Pinpoint the cell where the given text exists, returning its [X, Y] midpoint coordinate. 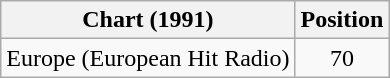
Position [342, 20]
Europe (European Hit Radio) [148, 58]
Chart (1991) [148, 20]
70 [342, 58]
